Capture the cell that displays the provided text and extract its (X, Y) central coordinate. 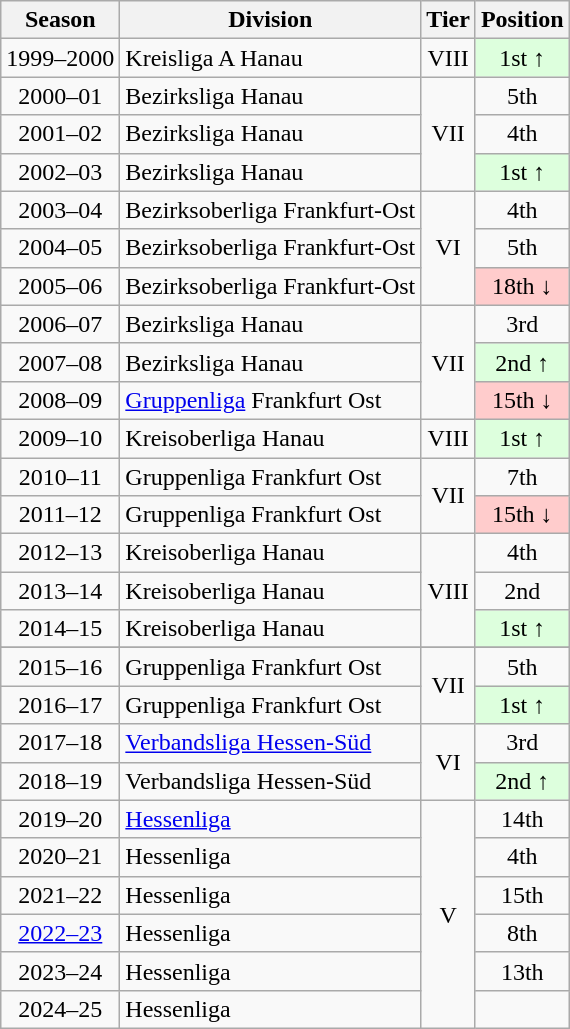
18th ↓ (522, 286)
2004–05 (60, 248)
Kreisliga A Hanau (270, 58)
2014–15 (60, 629)
2012–13 (60, 553)
13th (522, 971)
2023–24 (60, 971)
2nd (522, 591)
2002–03 (60, 172)
2008–09 (60, 400)
2019–20 (60, 819)
2024–25 (60, 1009)
Division (270, 20)
2005–06 (60, 286)
2003–04 (60, 210)
Tier (448, 20)
2015–16 (60, 667)
2000–01 (60, 96)
Season (60, 20)
8th (522, 933)
2017–18 (60, 743)
2018–19 (60, 781)
V (448, 914)
2016–17 (60, 705)
15th (522, 895)
2006–07 (60, 324)
2011–12 (60, 515)
2022–23 (60, 933)
2010–11 (60, 477)
2007–08 (60, 362)
1999–2000 (60, 58)
14th (522, 819)
2021–22 (60, 895)
2013–14 (60, 591)
Position (522, 20)
2001–02 (60, 134)
7th (522, 477)
2020–21 (60, 857)
2009–10 (60, 438)
